From the cell containing the given text, extract its center point as (x, y) coordinate. 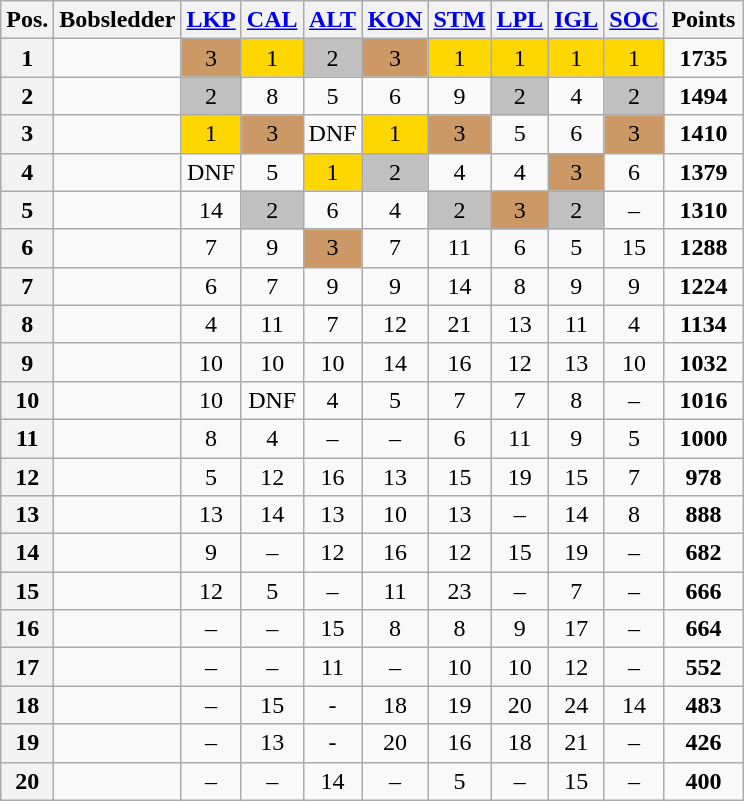
1379 (704, 172)
664 (704, 629)
Points (704, 20)
666 (704, 591)
SOC (634, 20)
1000 (704, 438)
LKP (211, 20)
888 (704, 515)
483 (704, 705)
552 (704, 667)
IGL (576, 20)
KON (395, 20)
1288 (704, 248)
1134 (704, 324)
1494 (704, 96)
24 (576, 705)
1410 (704, 134)
Bobsledder (118, 20)
978 (704, 477)
1032 (704, 362)
STM (460, 20)
400 (704, 781)
682 (704, 553)
CAL (272, 20)
23 (460, 591)
1016 (704, 400)
1310 (704, 210)
Pos. (28, 20)
LPL (520, 20)
1224 (704, 286)
1735 (704, 58)
ALT (332, 20)
426 (704, 743)
